Locate the cell with the specified text and output its [x, y] center coordinate. 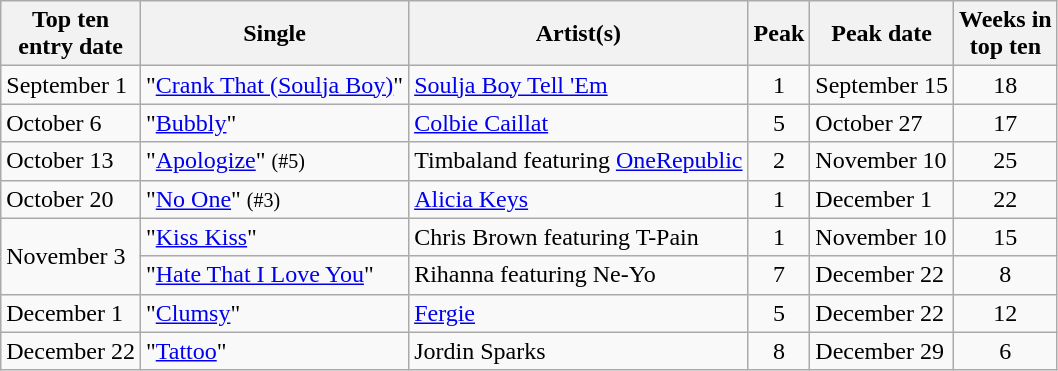
"Kiss Kiss" [274, 237]
Peak date [882, 34]
Rihanna featuring Ne-Yo [578, 275]
6 [1005, 351]
Alicia Keys [578, 199]
Weeks intop ten [1005, 34]
Fergie [578, 313]
October 27 [882, 123]
October 20 [71, 199]
October 13 [71, 161]
Timbaland featuring OneRepublic [578, 161]
"Hate That I Love You" [274, 275]
"No One" (#3) [274, 199]
Single [274, 34]
November 3 [71, 256]
October 6 [71, 123]
"Apologize" (#5) [274, 161]
"Crank That (Soulja Boy)" [274, 85]
"Tattoo" [274, 351]
September 15 [882, 85]
Soulja Boy Tell 'Em [578, 85]
18 [1005, 85]
2 [779, 161]
"Clumsy" [274, 313]
22 [1005, 199]
September 1 [71, 85]
December 29 [882, 351]
Peak [779, 34]
"Bubbly" [274, 123]
Top tenentry date [71, 34]
7 [779, 275]
Artist(s) [578, 34]
Colbie Caillat [578, 123]
25 [1005, 161]
Jordin Sparks [578, 351]
12 [1005, 313]
17 [1005, 123]
Chris Brown featuring T-Pain [578, 237]
15 [1005, 237]
